Capture the cell that displays the provided text and extract its [x, y] central coordinate. 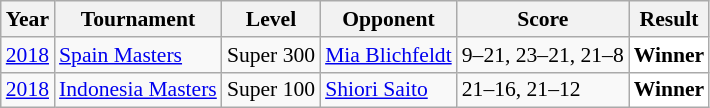
Score [543, 19]
Shiori Saito [388, 90]
Opponent [388, 19]
Spain Masters [138, 55]
9–21, 23–21, 21–8 [543, 55]
Super 100 [271, 90]
Result [670, 19]
Tournament [138, 19]
Mia Blichfeldt [388, 55]
Level [271, 19]
21–16, 21–12 [543, 90]
Indonesia Masters [138, 90]
Year [28, 19]
Super 300 [271, 55]
